Detect which cell encompasses the target text, then output its [X, Y] center coordinate. 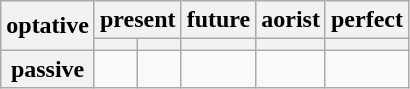
optative [48, 26]
present [138, 20]
aorist [291, 20]
perfect [366, 20]
future [218, 20]
passive [48, 69]
